Find where the given text appears and provide that cell's center as (x, y) coordinate. 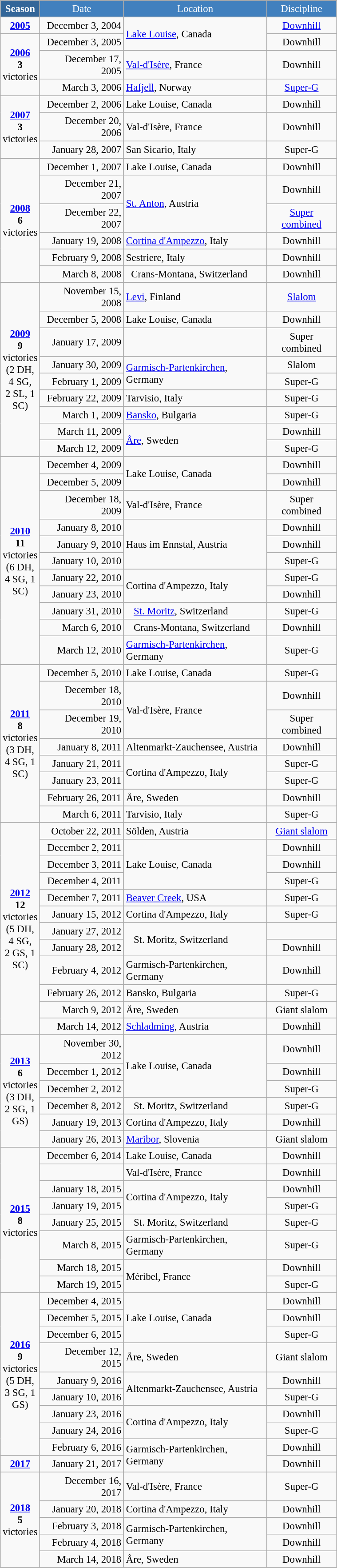
2011 8 victories (3 DH, 4 SG, 1 SC) (20, 743)
February 26, 2011 (82, 798)
February 4, 2012 (82, 971)
January 25, 2015 (82, 1223)
January 8, 2010 (82, 527)
March 14, 2012 (82, 1027)
2005 (20, 26)
December 1, 2007 (82, 167)
2016 9 victories (5 DH, 3 SG, 1 GS) (20, 1374)
January 21, 2011 (82, 764)
January 23, 2010 (82, 594)
December 6, 2015 (82, 1335)
Méribel, France (195, 1276)
January 10, 2010 (82, 561)
2017 (20, 1464)
January 23, 2011 (82, 781)
December 2, 2012 (82, 1089)
March 9, 2012 (82, 1010)
January 19, 2008 (82, 241)
March 14, 2018 (82, 1560)
March 3, 2006 (82, 88)
January 20, 2018 (82, 1509)
2006 3 victories (20, 65)
October 22, 2011 (82, 831)
2018 5 victories (20, 1520)
December 5, 2015 (82, 1318)
Levi, Finland (195, 297)
December 17, 2005 (82, 65)
December 6, 2014 (82, 1156)
Sölden, Austria (195, 831)
February 3, 2018 (82, 1526)
January 21, 2017 (82, 1464)
December 2, 2011 (82, 847)
January 24, 2016 (82, 1430)
January 28, 2012 (82, 948)
December 5, 2009 (82, 482)
March 1, 2009 (82, 415)
December 22, 2007 (82, 218)
January 22, 2010 (82, 577)
2012 12 victories (5 DH, 4 SG, 2 GS, 1 SC) (20, 929)
December 20, 2006 (82, 127)
March 6, 2011 (82, 814)
December 4, 2011 (82, 881)
February 6, 2016 (82, 1447)
March 6, 2010 (82, 628)
Discipline (302, 9)
Hafjell, Norway (195, 88)
December 3, 2011 (82, 864)
December 3, 2004 (82, 26)
March 12, 2009 (82, 449)
December 12, 2015 (82, 1358)
February 9, 2008 (82, 257)
December 5, 2008 (82, 320)
March 8, 2008 (82, 274)
Location (195, 9)
Date (82, 9)
December 16, 2017 (82, 1487)
March 18, 2015 (82, 1268)
January 15, 2012 (82, 914)
December 4, 2009 (82, 465)
Sestriere, Italy (195, 257)
December 8, 2012 (82, 1106)
January 18, 2015 (82, 1189)
December 21, 2007 (82, 189)
December 18, 2010 (82, 696)
2013 6 victories (3 DH, 2 SG, 1 GS) (20, 1091)
March 12, 2010 (82, 651)
Maribor, Slovenia (195, 1139)
January 17, 2009 (82, 342)
San Sicario, Italy (195, 150)
December 4, 2015 (82, 1301)
January 23, 2016 (82, 1414)
November 30, 2012 (82, 1049)
2008 6 victories (20, 221)
January 9, 2016 (82, 1380)
2010 11 victories (6 DH, 4 SG, 1 SC) (20, 561)
January 8, 2011 (82, 747)
January 10, 2016 (82, 1397)
January 30, 2009 (82, 365)
March 8, 2015 (82, 1246)
St. Anton, Austria (195, 204)
January 9, 2010 (82, 544)
January 31, 2010 (82, 611)
December 3, 2005 (82, 42)
January 28, 2007 (82, 150)
December 5, 2010 (82, 673)
March 19, 2015 (82, 1285)
February 4, 2018 (82, 1543)
February 26, 2012 (82, 993)
January 19, 2015 (82, 1206)
Beaver Creek, USA (195, 898)
Season (20, 9)
2009 9 victories (2 DH, 4 SG,2 SL, 1 SC) (20, 369)
Schladming, Austria (195, 1027)
December 2, 2006 (82, 104)
2015 8 victories (20, 1220)
2007 3 victories (20, 127)
Haus im Ennstal, Austria (195, 544)
February 1, 2009 (82, 382)
January 26, 2013 (82, 1139)
December 7, 2011 (82, 898)
January 27, 2012 (82, 931)
December 19, 2010 (82, 725)
December 1, 2012 (82, 1072)
January 19, 2013 (82, 1122)
February 22, 2009 (82, 398)
March 11, 2009 (82, 432)
November 15, 2008 (82, 297)
December 18, 2009 (82, 505)
